Capture the cell that displays the provided text and extract its [X, Y] central coordinate. 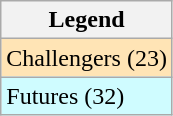
Challengers (23) [87, 58]
Futures (32) [87, 96]
Legend [87, 20]
